Return the (X, Y) coordinate for the center point of the cell that contains the specified text.  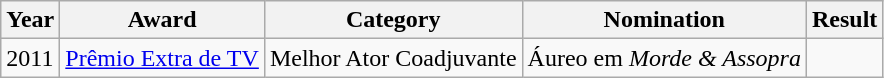
Result (844, 20)
Nomination (664, 20)
2011 (30, 58)
Melhor Ator Coadjuvante (393, 58)
Prêmio Extra de TV (162, 58)
Category (393, 20)
Áureo em Morde & Assopra (664, 58)
Award (162, 20)
Year (30, 20)
